Scan for the cell matching the given text and deliver its [X, Y] coordinate at center. 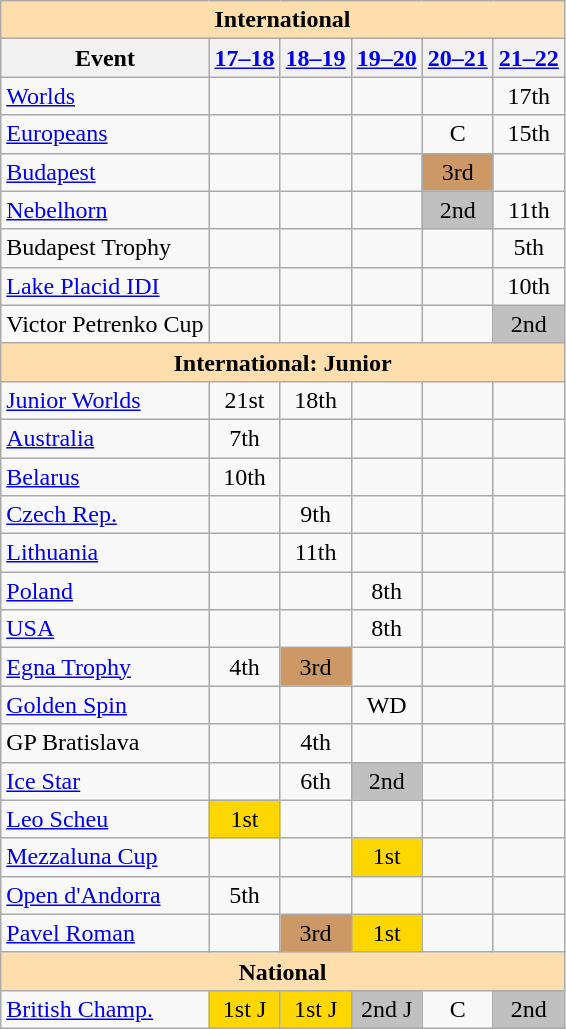
Golden Spin [105, 705]
National [283, 971]
Worlds [105, 96]
Nebelhorn [105, 210]
Australia [105, 438]
Leo Scheu [105, 819]
International [283, 20]
Junior Worlds [105, 400]
Budapest Trophy [105, 248]
6th [316, 781]
2nd J [386, 1009]
Mezzaluna Cup [105, 857]
Budapest [105, 172]
Poland [105, 591]
USA [105, 629]
Lake Placid IDI [105, 286]
21st [244, 400]
Victor Petrenko Cup [105, 324]
18th [316, 400]
21–22 [528, 58]
Pavel Roman [105, 933]
15th [528, 134]
7th [244, 438]
Lithuania [105, 553]
Ice Star [105, 781]
WD [386, 705]
Belarus [105, 477]
Event [105, 58]
18–19 [316, 58]
International: Junior [283, 362]
Egna Trophy [105, 667]
20–21 [458, 58]
British Champ. [105, 1009]
Europeans [105, 134]
17th [528, 96]
Open d'Andorra [105, 895]
19–20 [386, 58]
GP Bratislava [105, 743]
17–18 [244, 58]
Czech Rep. [105, 515]
9th [316, 515]
